Pinpoint the cell where the given text exists, returning its (x, y) midpoint coordinate. 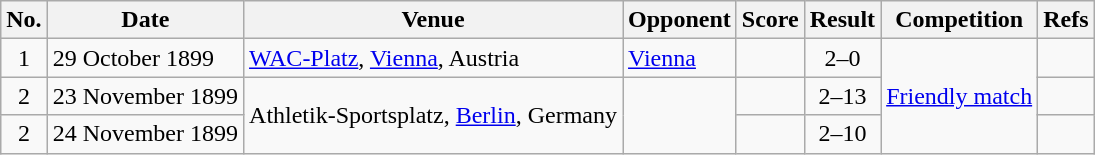
Opponent (680, 20)
2–13 (842, 96)
Venue (434, 20)
Refs (1066, 20)
24 November 1899 (145, 134)
Friendly match (960, 96)
Result (842, 20)
Athletik-Sportsplatz, Berlin, Germany (434, 115)
Score (770, 20)
2–10 (842, 134)
2–0 (842, 58)
1 (24, 58)
WAC-Platz, Vienna, Austria (434, 58)
23 November 1899 (145, 96)
29 October 1899 (145, 58)
Date (145, 20)
No. (24, 20)
Competition (960, 20)
Vienna (680, 58)
